Provide the (X, Y) coordinate of the cell's center where the given text is located.  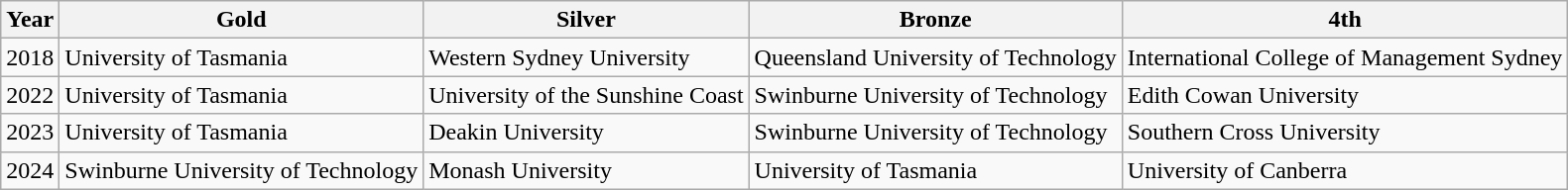
Silver (586, 20)
Gold (242, 20)
2023 (30, 133)
Bronze (935, 20)
Queensland University of Technology (935, 57)
Southern Cross University (1345, 133)
International College of Management Sydney (1345, 57)
2022 (30, 95)
2018 (30, 57)
Year (30, 20)
Edith Cowan University (1345, 95)
Monash University (586, 170)
4th (1345, 20)
University of Canberra (1345, 170)
2024 (30, 170)
University of the Sunshine Coast (586, 95)
Deakin University (586, 133)
Western Sydney University (586, 57)
